Output the (X, Y) coordinate of the center of the cell containing the given text.  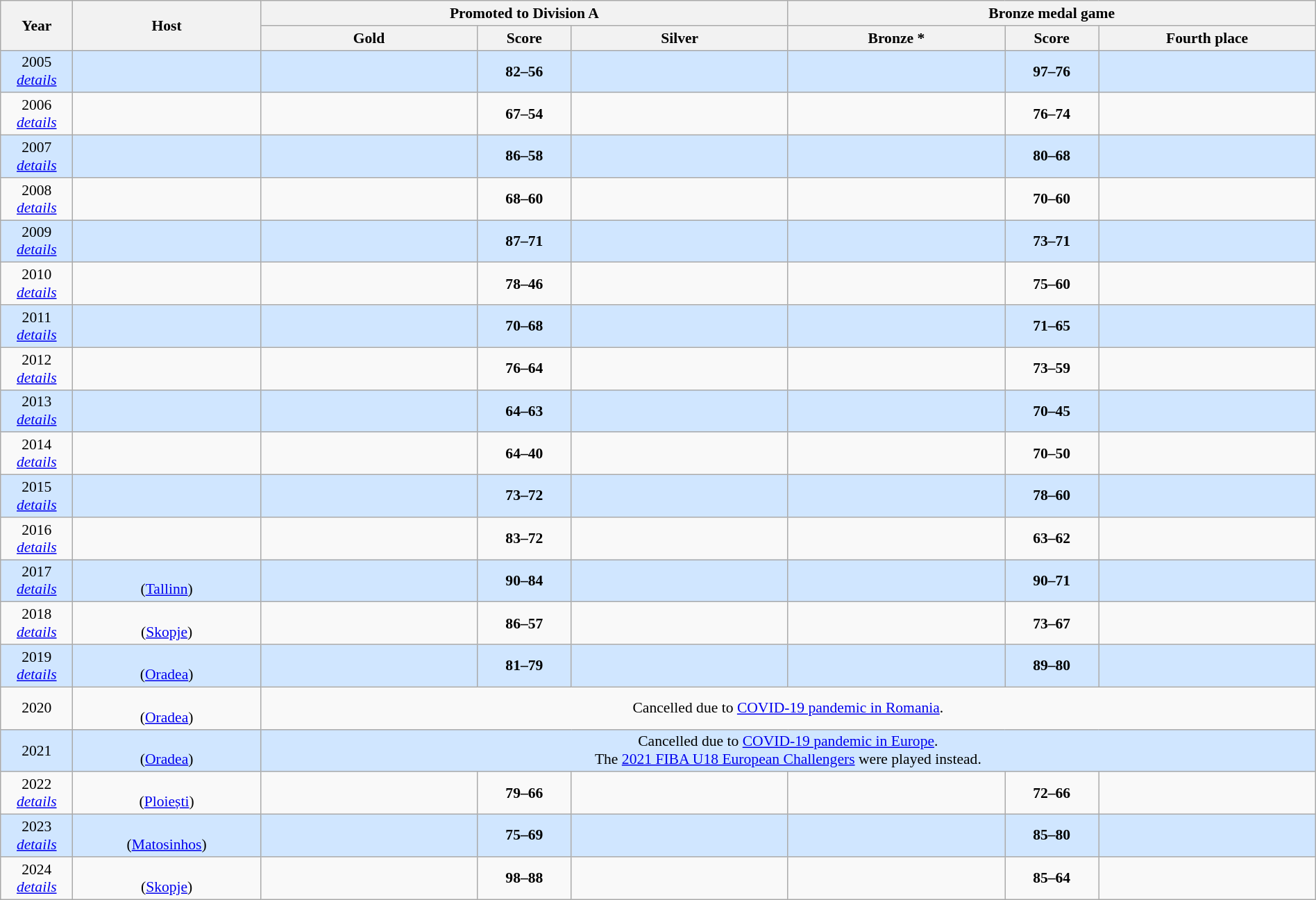
76–64 (525, 368)
2019details (37, 665)
75–60 (1052, 283)
2024details (37, 878)
2021 (37, 750)
73–59 (1052, 368)
70–45 (1052, 411)
72–66 (1052, 793)
64–40 (525, 454)
87–71 (525, 242)
2017details (37, 581)
80–68 (1052, 157)
90–71 (1052, 581)
73–67 (1052, 624)
75–69 (525, 836)
2023details (37, 836)
(Tallinn) (167, 581)
(Ploiești) (167, 793)
2011details (37, 326)
81–79 (525, 665)
64–63 (525, 411)
2008details (37, 199)
73–72 (525, 496)
97–76 (1052, 71)
85–64 (1052, 878)
70–68 (525, 326)
73–71 (1052, 242)
79–66 (525, 793)
Cancelled due to COVID-19 pandemic in Europe.The 2021 FIBA U18 European Challengers were played instead. (788, 750)
68–60 (525, 199)
2014details (37, 454)
70–50 (1052, 454)
Bronze * (896, 38)
82–56 (525, 71)
(Matosinhos) (167, 836)
90–84 (525, 581)
67–54 (525, 114)
2013details (37, 411)
86–58 (525, 157)
2007details (37, 157)
78–60 (1052, 496)
98–88 (525, 878)
Gold (369, 38)
2016details (37, 539)
Bronze medal game (1052, 13)
Host (167, 25)
Fourth place (1207, 38)
2015details (37, 496)
63–62 (1052, 539)
Year (37, 25)
83–72 (525, 539)
2012details (37, 368)
Cancelled due to COVID-19 pandemic in Romania. (788, 708)
2020 (37, 708)
70–60 (1052, 199)
2005details (37, 71)
89–80 (1052, 665)
2022details (37, 793)
78–46 (525, 283)
2006details (37, 114)
2010details (37, 283)
76–74 (1052, 114)
2009details (37, 242)
2018details (37, 624)
86–57 (525, 624)
Promoted to Division A (524, 13)
85–80 (1052, 836)
Silver (680, 38)
71–65 (1052, 326)
